Find where the given text appears and provide that cell's center as (x, y) coordinate. 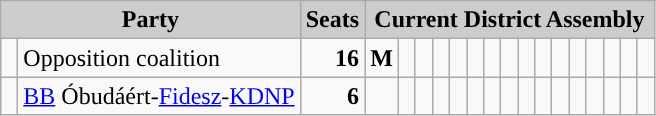
Party (150, 20)
Opposition coalition (159, 58)
Current District Assembly (510, 20)
Seats (332, 20)
BB Óbudáért-Fidesz-KDNP (159, 96)
6 (332, 96)
16 (332, 58)
M (382, 58)
